Scan for the cell matching the given text and deliver its (x, y) coordinate at center. 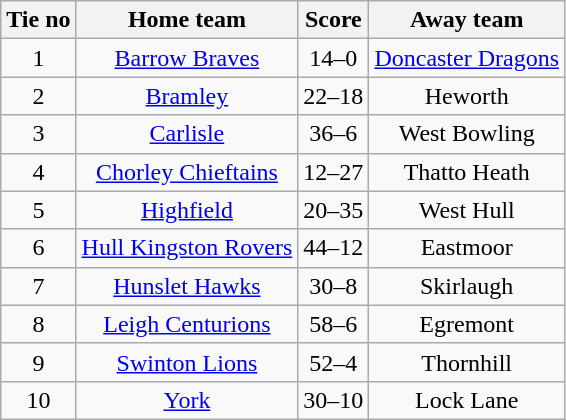
7 (38, 286)
58–6 (334, 324)
Thatto Heath (467, 172)
6 (38, 248)
30–8 (334, 286)
Hull Kingston Rovers (187, 248)
York (187, 400)
22–18 (334, 96)
Tie no (38, 20)
2 (38, 96)
Skirlaugh (467, 286)
9 (38, 362)
44–12 (334, 248)
Hunslet Hawks (187, 286)
30–10 (334, 400)
Barrow Braves (187, 58)
12–27 (334, 172)
Chorley Chieftains (187, 172)
52–4 (334, 362)
Bramley (187, 96)
Carlisle (187, 134)
5 (38, 210)
Home team (187, 20)
14–0 (334, 58)
Highfield (187, 210)
36–6 (334, 134)
Egremont (467, 324)
West Bowling (467, 134)
Doncaster Dragons (467, 58)
Swinton Lions (187, 362)
Heworth (467, 96)
Lock Lane (467, 400)
1 (38, 58)
3 (38, 134)
8 (38, 324)
10 (38, 400)
West Hull (467, 210)
Score (334, 20)
Away team (467, 20)
Leigh Centurions (187, 324)
20–35 (334, 210)
Eastmoor (467, 248)
4 (38, 172)
Thornhill (467, 362)
